Detect which cell encompasses the target text, then output its [x, y] center coordinate. 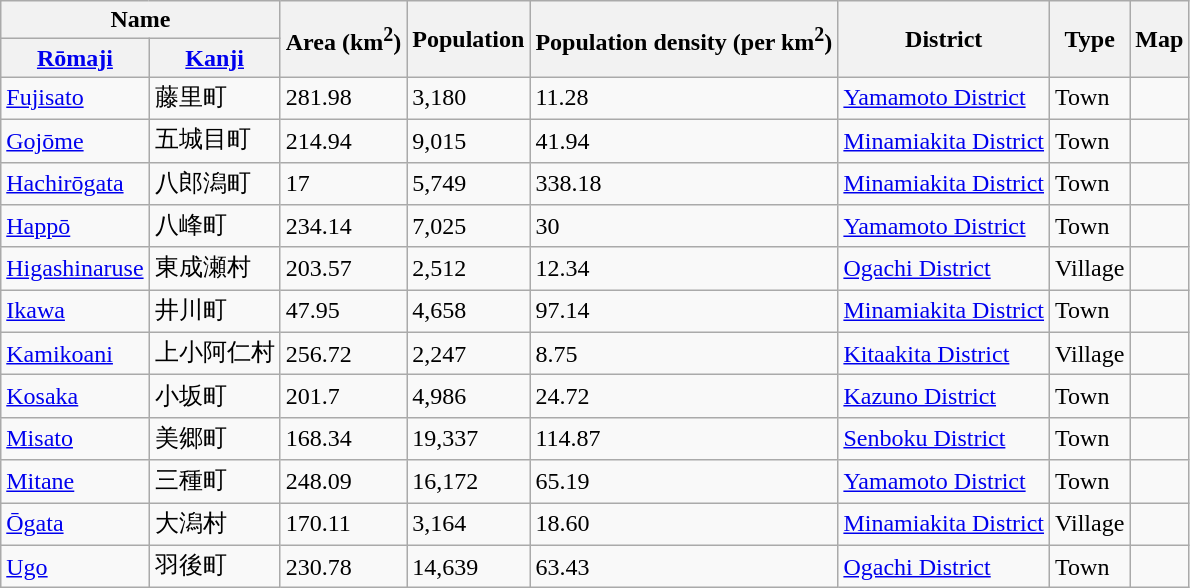
170.11 [344, 524]
16,172 [468, 482]
Area (km2) [344, 39]
Population [468, 39]
19,337 [468, 438]
Kitaakita District [944, 354]
Gojōme [75, 140]
256.72 [344, 354]
Kosaka [75, 396]
藤里町 [214, 98]
65.19 [684, 482]
美郷町 [214, 438]
7,025 [468, 226]
214.94 [344, 140]
4,658 [468, 312]
Fujisato [75, 98]
9,015 [468, 140]
12.34 [684, 268]
18.60 [684, 524]
97.14 [684, 312]
大潟村 [214, 524]
上小阿仁村 [214, 354]
168.34 [344, 438]
Hachirōgata [75, 184]
17 [344, 184]
2,512 [468, 268]
281.98 [344, 98]
八峰町 [214, 226]
Ōgata [75, 524]
Senboku District [944, 438]
5,749 [468, 184]
Name [140, 20]
五城目町 [214, 140]
338.18 [684, 184]
63.43 [684, 566]
Higashinaruse [75, 268]
井川町 [214, 312]
203.57 [344, 268]
3,164 [468, 524]
Kamikoani [75, 354]
2,247 [468, 354]
8.75 [684, 354]
30 [684, 226]
3,180 [468, 98]
Type [1090, 39]
24.72 [684, 396]
201.7 [344, 396]
東成瀬村 [214, 268]
Rōmaji [75, 58]
Ugo [75, 566]
八郎潟町 [214, 184]
Population density (per km2) [684, 39]
4,986 [468, 396]
Mitane [75, 482]
Kanji [214, 58]
Map [1160, 39]
羽後町 [214, 566]
三種町 [214, 482]
Kazuno District [944, 396]
41.94 [684, 140]
11.28 [684, 98]
小坂町 [214, 396]
234.14 [344, 226]
Happō [75, 226]
114.87 [684, 438]
47.95 [344, 312]
14,639 [468, 566]
Ikawa [75, 312]
248.09 [344, 482]
230.78 [344, 566]
District [944, 39]
Misato [75, 438]
